Identify which cell holds the provided text, then report its [x, y] central coordinate. 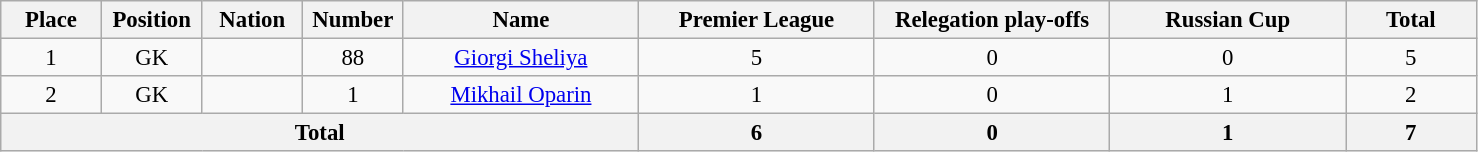
Name [521, 20]
Nation [252, 20]
7 [1412, 133]
Number [354, 20]
Mikhail Oparin [521, 95]
88 [354, 58]
Russian Cup [1228, 20]
Giorgi Sheliya [521, 58]
Position [152, 20]
6 [757, 133]
Relegation play-offs [992, 20]
Place [52, 20]
Premier League [757, 20]
